Capture the cell that displays the provided text and extract its (X, Y) central coordinate. 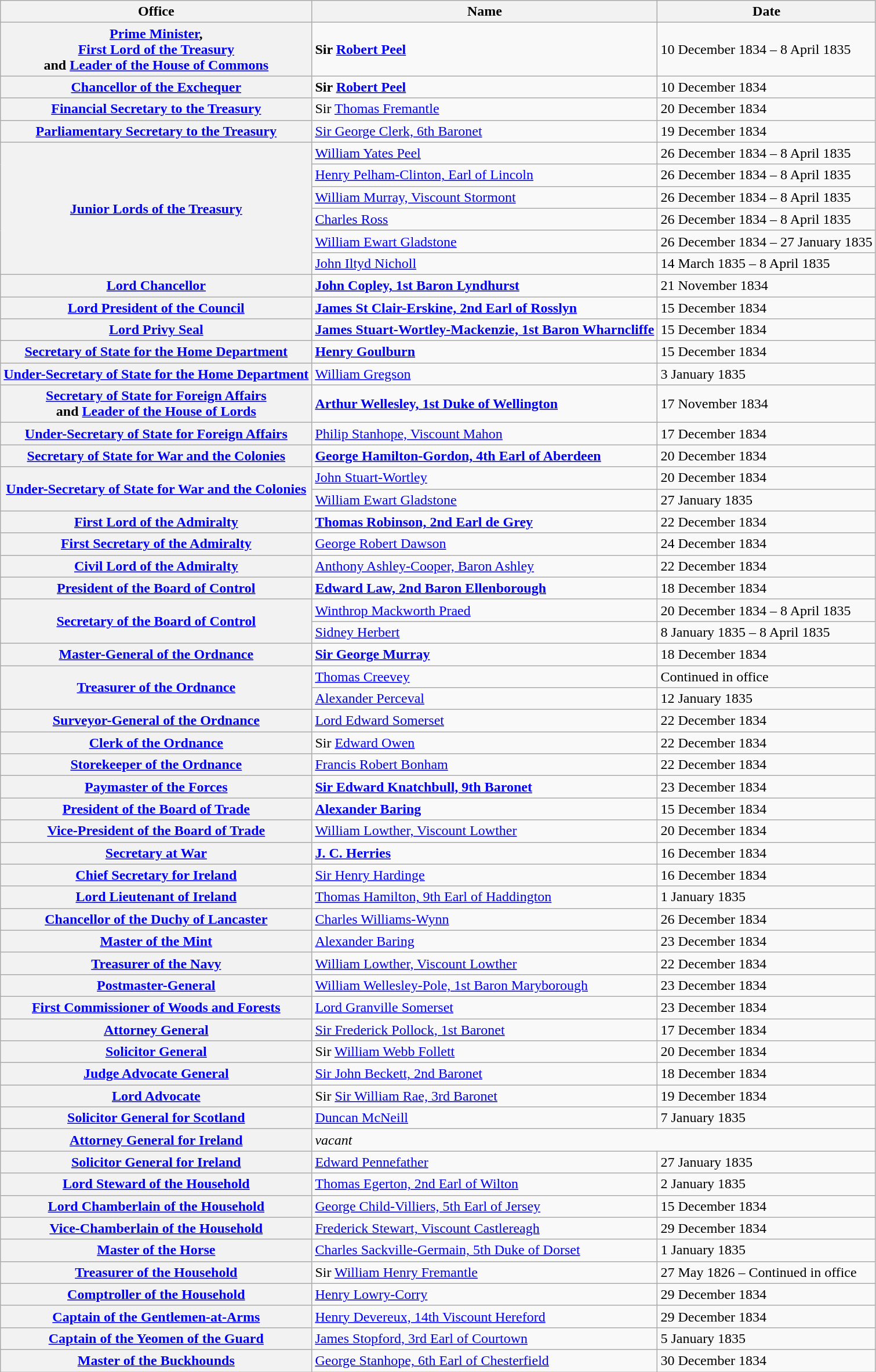
Name (485, 12)
William Wellesley-Pole, 1st Baron Maryborough (485, 985)
Frederick Stewart, Viscount Castlereagh (485, 1228)
Sir William Webb Follett (485, 1052)
Edward Law, 2nd Baron Ellenborough (485, 588)
Thomas Robinson, 2nd Earl de Grey (485, 522)
Lord Chancellor (157, 285)
Lord President of the Council (157, 308)
14 March 1835 – 8 April 1835 (766, 263)
Master of the Mint (157, 941)
J. C. Herries (485, 853)
Edward Pennefather (485, 1162)
Philip Stanhope, Viscount Mahon (485, 434)
Treasurer of the Household (157, 1272)
Lord Granville Somerset (485, 1007)
5 January 1835 (766, 1338)
Treasurer of the Navy (157, 963)
Thomas Creevey (485, 677)
George Robert Dawson (485, 544)
Solicitor General for Ireland (157, 1162)
3 January 1835 (766, 374)
21 November 1834 (766, 285)
Charles Williams-Wynn (485, 919)
12 January 1835 (766, 699)
Captain of the Gentlemen-at-Arms (157, 1316)
John Copley, 1st Baron Lyndhurst (485, 285)
Henry Lowry-Corry (485, 1294)
Sir George Murray (485, 654)
Sidney Herbert (485, 632)
Alexander Perceval (485, 699)
Lord Privy Seal (157, 330)
20 December 1834 – 8 April 1835 (766, 610)
George Child-Villiers, 5th Earl of Jersey (485, 1206)
Thomas Hamilton, 9th Earl of Haddington (485, 897)
Thomas Egerton, 2nd Earl of Wilton (485, 1184)
Under-Secretary of State for Foreign Affairs (157, 434)
John Stuart-Wortley (485, 478)
Sir George Clerk, 6th Baronet (485, 131)
30 December 1834 (766, 1360)
Surveyor-General of the Ordnance (157, 721)
Clerk of the Ordnance (157, 743)
Paymaster of the Forces (157, 787)
First Lord of the Admiralty (157, 522)
Henry Pelham-Clinton, Earl of Lincoln (485, 175)
Anthony Ashley-Cooper, Baron Ashley (485, 566)
Sir William Henry Fremantle (485, 1272)
Master of the Horse (157, 1250)
Sir Sir William Rae, 3rd Baronet (485, 1096)
Chancellor of the Exchequer (157, 87)
William Murray, Viscount Stormont (485, 197)
Master of the Buckhounds (157, 1360)
Continued in office (766, 677)
Attorney General (157, 1029)
Sir Frederick Pollock, 1st Baronet (485, 1029)
Lord Chamberlain of the Household (157, 1206)
Junior Lords of the Treasury (157, 208)
Office (157, 12)
Storekeeper of the Ordnance (157, 765)
Lord Lieutenant of Ireland (157, 897)
Judge Advocate General (157, 1074)
Secretary of State for War and the Colonies (157, 456)
Vice-President of the Board of Trade (157, 831)
Comptroller of the Household (157, 1294)
Chancellor of the Duchy of Lancaster (157, 919)
Lord Steward of the Household (157, 1184)
8 January 1835 – 8 April 1835 (766, 632)
John Iltyd Nicholl (485, 263)
George Stanhope, 6th Earl of Chesterfield (485, 1360)
Secretary of State for the Home Department (157, 352)
10 December 1834 – 8 April 1835 (766, 49)
Lord Edward Somerset (485, 721)
Francis Robert Bonham (485, 765)
Sir Edward Knatchbull, 9th Baronet (485, 787)
Captain of the Yeomen of the Guard (157, 1338)
Arthur Wellesley, 1st Duke of Wellington (485, 404)
Sir Edward Owen (485, 743)
Sir John Beckett, 2nd Baronet (485, 1074)
Under-Secretary of State for the Home Department (157, 374)
First Commissioner of Woods and Forests (157, 1007)
vacant (594, 1140)
Prime Minister, First Lord of the Treasury and Leader of the House of Commons (157, 49)
President of the Board of Control (157, 588)
Duncan McNeill (485, 1118)
7 January 1835 (766, 1118)
Under-Secretary of State for War and the Colonies (157, 489)
26 December 1834 (766, 919)
George Hamilton-Gordon, 4th Earl of Aberdeen (485, 456)
Secretary of State for Foreign Affairs and Leader of the House of Lords (157, 404)
Henry Devereux, 14th Viscount Hereford (485, 1316)
Master-General of the Ordnance (157, 654)
17 November 1834 (766, 404)
Vice-Chamberlain of the Household (157, 1228)
Secretary at War (157, 853)
2 January 1835 (766, 1184)
Treasurer of the Ordnance (157, 688)
Attorney General for Ireland (157, 1140)
Civil Lord of the Admiralty (157, 566)
Sir Thomas Fremantle (485, 109)
Date (766, 12)
Solicitor General for Scotland (157, 1118)
Sir Henry Hardinge (485, 875)
Henry Goulburn (485, 352)
Financial Secretary to the Treasury (157, 109)
Postmaster-General (157, 985)
Solicitor General (157, 1052)
William Gregson (485, 374)
Lord Advocate (157, 1096)
Secretary of the Board of Control (157, 621)
27 May 1826 – Continued in office (766, 1272)
Winthrop Mackworth Praed (485, 610)
26 December 1834 – 27 January 1835 (766, 241)
James St Clair-Erskine, 2nd Earl of Rosslyn (485, 308)
24 December 1834 (766, 544)
Charles Ross (485, 219)
Chief Secretary for Ireland (157, 875)
President of the Board of Trade (157, 809)
William Yates Peel (485, 153)
Charles Sackville-Germain, 5th Duke of Dorset (485, 1250)
James Stuart-Wortley-Mackenzie, 1st Baron Wharncliffe (485, 330)
10 December 1834 (766, 87)
James Stopford, 3rd Earl of Courtown (485, 1338)
Parliamentary Secretary to the Treasury (157, 131)
First Secretary of the Admiralty (157, 544)
